Return the (x, y) coordinate for the center point of the cell that contains the specified text.  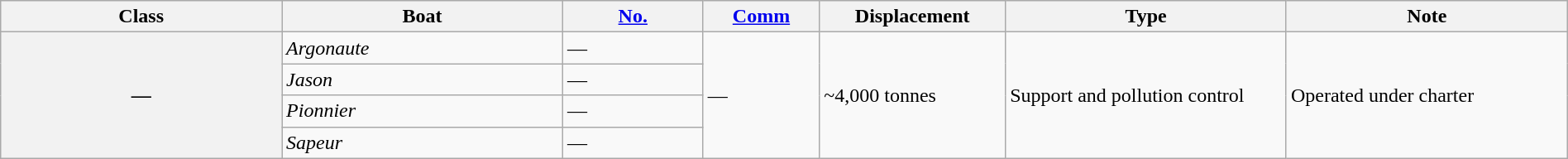
~4,000 tonnes (913, 95)
Support and pollution control (1146, 95)
Class (141, 17)
Comm (761, 17)
Type (1146, 17)
No. (633, 17)
Argonaute (423, 48)
Pionnier (423, 111)
Jason (423, 79)
Operated under charter (1427, 95)
Note (1427, 17)
Sapeur (423, 142)
Boat (423, 17)
Displacement (913, 17)
